Return the [x, y] coordinate for the center point of the cell that contains the specified text.  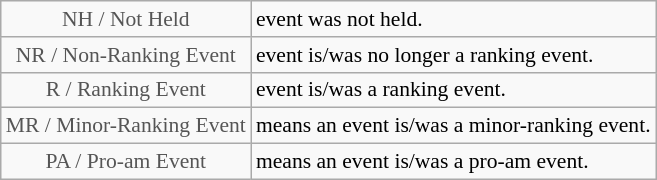
event is/was a ranking event. [454, 90]
MR / Minor-Ranking Event [126, 126]
means an event is/was a pro-am event. [454, 162]
event was not held. [454, 19]
event is/was no longer a ranking event. [454, 55]
means an event is/was a minor-ranking event. [454, 126]
R / Ranking Event [126, 90]
PA / Pro-am Event [126, 162]
NR / Non-Ranking Event [126, 55]
NH / Not Held [126, 19]
